Scan for the cell matching the given text and deliver its (X, Y) coordinate at center. 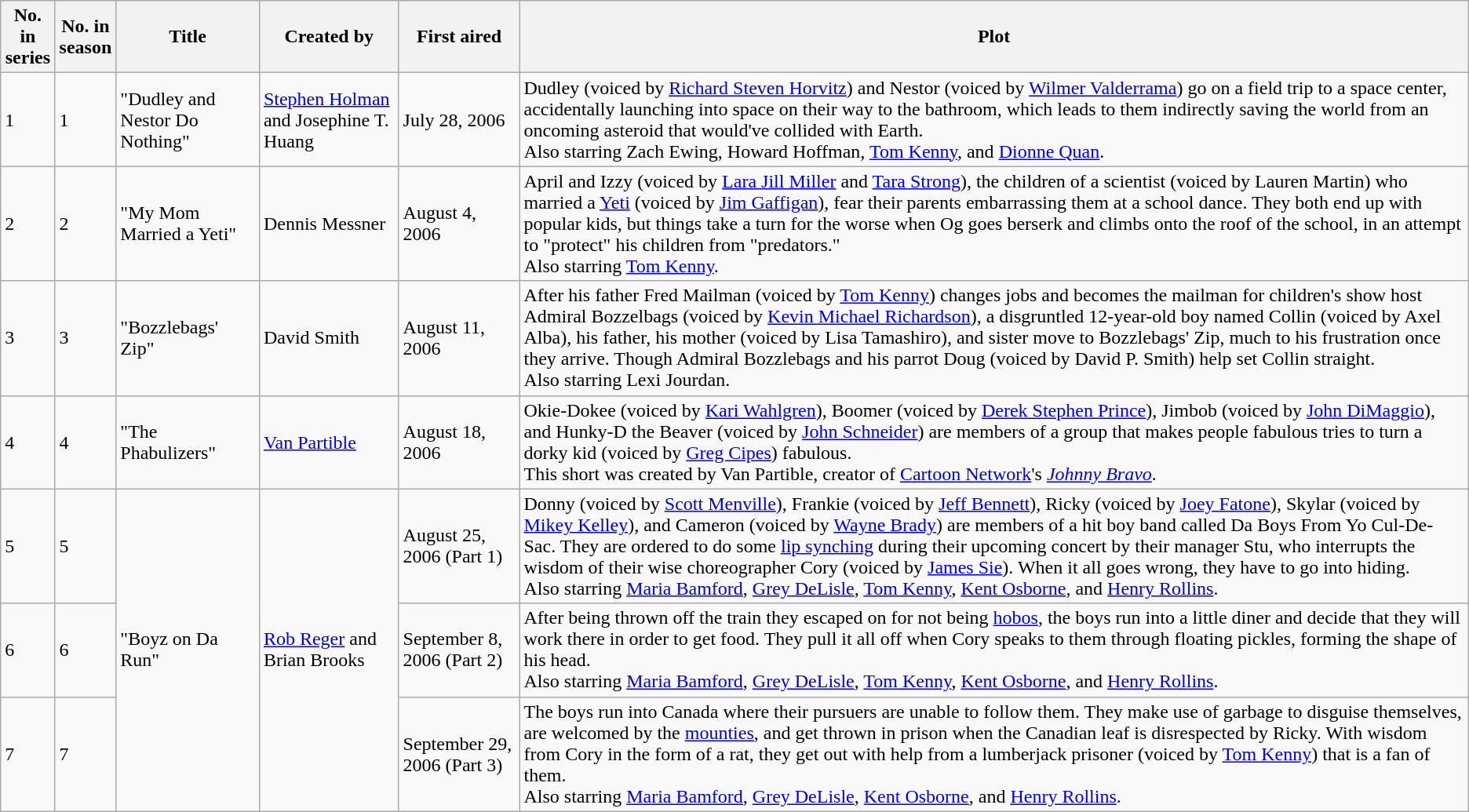
September 29, 2006 (Part 3) (459, 754)
First aired (459, 37)
July 28, 2006 (459, 119)
Title (188, 37)
August 25, 2006 (Part 1) (459, 546)
"My Mom Married a Yeti" (188, 224)
August 4, 2006 (459, 224)
"The Phabulizers" (188, 442)
August 18, 2006 (459, 442)
August 11, 2006 (459, 338)
"Dudley and Nestor Do Nothing" (188, 119)
Rob Reger and Brian Brooks (329, 650)
David Smith (329, 338)
Stephen Holman and Josephine T. Huang (329, 119)
Van Partible (329, 442)
Created by (329, 37)
"Bozzlebags' Zip" (188, 338)
September 8, 2006 (Part 2) (459, 650)
Dennis Messner (329, 224)
No. inseries (28, 37)
Plot (993, 37)
No. inseason (86, 37)
"Boyz on Da Run" (188, 650)
